Pinpoint the cell where the given text exists, returning its (x, y) midpoint coordinate. 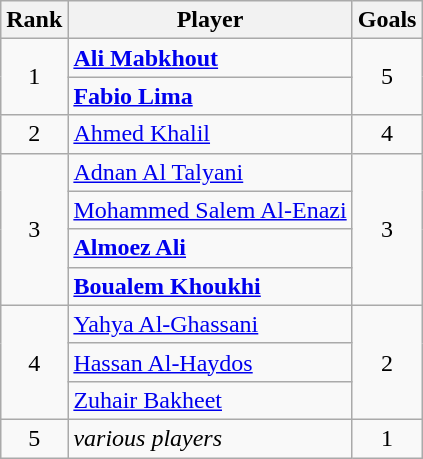
Rank (34, 20)
Goals (387, 20)
various players (210, 438)
Player (210, 20)
Yahya Al-Ghassani (210, 324)
Almoez Ali (210, 248)
Boualem Khoukhi (210, 286)
Zuhair Bakheet (210, 400)
Hassan Al-Haydos (210, 362)
Adnan Al Talyani (210, 172)
Mohammed Salem Al-Enazi (210, 210)
Ahmed Khalil (210, 134)
Ali Mabkhout (210, 58)
Fabio Lima (210, 96)
